Provide the (X, Y) coordinate of the cell's center where the given text is located.  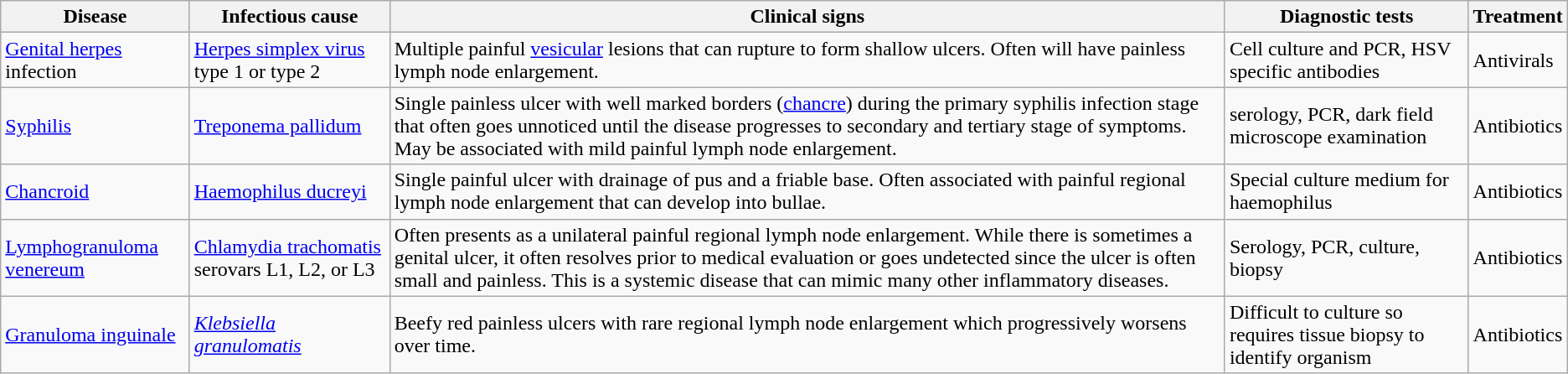
Granuloma inguinale (95, 335)
Klebsiella granulomatis (290, 335)
Herpes simplex virus type 1 or type 2 (290, 60)
Infectious cause (290, 17)
Clinical signs (807, 17)
Multiple painful vesicular lesions that can rupture to form shallow ulcers. Often will have painless lymph node enlargement. (807, 60)
Syphilis (95, 126)
Cell culture and PCR, HSV specific antibodies (1347, 60)
Treponema pallidum (290, 126)
Genital herpes infection (95, 60)
Disease (95, 17)
Serology, PCR, culture, biopsy (1347, 257)
Difficult to culture so requires tissue biopsy to identify organism (1347, 335)
Antivirals (1518, 60)
Special culture medium for haemophilus (1347, 191)
Chlamydia trachomatis serovars L1, L2, or L3 (290, 257)
serology, PCR, dark field microscope examination (1347, 126)
Beefy red painless ulcers with rare regional lymph node enlargement which progressively worsens over time. (807, 335)
Chancroid (95, 191)
Treatment (1518, 17)
Lymphogranuloma venereum (95, 257)
Diagnostic tests (1347, 17)
Haemophilus ducreyi (290, 191)
